Scan for the cell matching the given text and deliver its (x, y) coordinate at center. 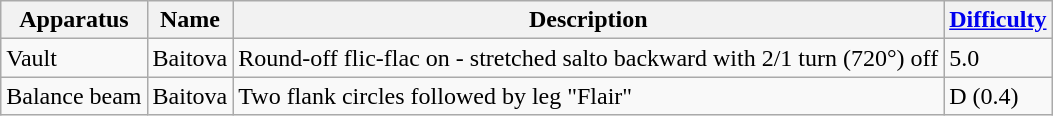
Round-off flic-flac on - stretched salto backward with 2/1 turn (720°) off (588, 58)
Difficulty (998, 20)
5.0 (998, 58)
Balance beam (74, 96)
Name (190, 20)
Two flank circles followed by leg "Flair" (588, 96)
Apparatus (74, 20)
Description (588, 20)
D (0.4) (998, 96)
Vault (74, 58)
